Capture the cell that displays the provided text and extract its (X, Y) central coordinate. 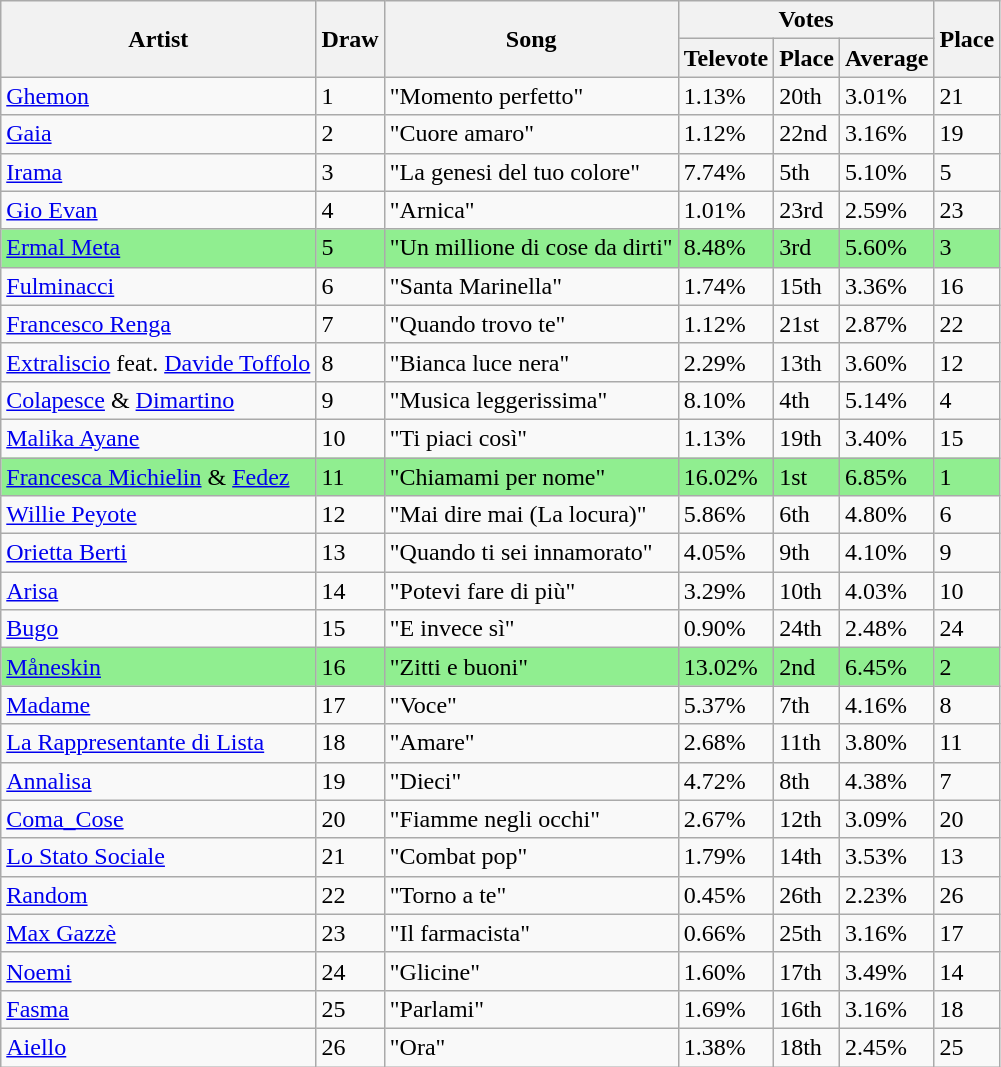
"Voce" (531, 705)
12th (807, 819)
22nd (807, 134)
Song (531, 39)
Annalisa (158, 781)
"Mai dire mai (La locura)" (531, 515)
26th (807, 895)
"Chiamami per nome" (531, 477)
"Un millione di cose da dirti" (531, 248)
"Cuore amaro" (531, 134)
4.38% (886, 781)
2nd (807, 667)
21st (807, 324)
5.14% (886, 400)
5.60% (886, 248)
5th (807, 172)
"Quando trovo te" (531, 324)
6th (807, 515)
Fasma (158, 1009)
3.09% (886, 819)
16th (807, 1009)
8.48% (726, 248)
Malika Ayane (158, 438)
3.29% (726, 591)
Artist (158, 39)
Average (886, 58)
4.80% (886, 515)
18th (807, 1047)
"Dieci" (531, 781)
Noemi (158, 971)
5.37% (726, 705)
Gaia (158, 134)
"Bianca luce nera" (531, 362)
16.02% (726, 477)
1.01% (726, 210)
25th (807, 933)
Arisa (158, 591)
Lo Stato Sociale (158, 857)
1.74% (726, 286)
Aiello (158, 1047)
1st (807, 477)
Måneskin (158, 667)
"Arnica" (531, 210)
Francesca Michielin & Fedez (158, 477)
"Combat pop" (531, 857)
19th (807, 438)
Francesco Renga (158, 324)
0.90% (726, 629)
Madame (158, 705)
"Amare" (531, 743)
3.36% (886, 286)
4.10% (886, 553)
6.85% (886, 477)
9th (807, 553)
"Santa Marinella" (531, 286)
1.69% (726, 1009)
"Fiamme negli occhi" (531, 819)
"Il farmacista" (531, 933)
2.45% (886, 1047)
15th (807, 286)
"Zitti e buoni" (531, 667)
17th (807, 971)
3.49% (886, 971)
3.80% (886, 743)
Ermal Meta (158, 248)
"Quando ti sei innamorato" (531, 553)
2.59% (886, 210)
3.60% (886, 362)
3.01% (886, 96)
5.10% (886, 172)
"Ti piaci così" (531, 438)
"Momento perfetto" (531, 96)
"Glicine" (531, 971)
7th (807, 705)
3rd (807, 248)
1.79% (726, 857)
Bugo (158, 629)
2.67% (726, 819)
"Potevi fare di più" (531, 591)
Coma_Cose (158, 819)
"La genesi del tuo colore" (531, 172)
14th (807, 857)
13.02% (726, 667)
11th (807, 743)
"Musica leggerissima" (531, 400)
Orietta Berti (158, 553)
2.29% (726, 362)
5.86% (726, 515)
Random (158, 895)
Televote (726, 58)
"Ora" (531, 1047)
1.60% (726, 971)
Extraliscio feat. Davide Toffolo (158, 362)
24th (807, 629)
2.68% (726, 743)
2.48% (886, 629)
Willie Peyote (158, 515)
Votes (806, 20)
8th (807, 781)
Irama (158, 172)
0.66% (726, 933)
2.87% (886, 324)
6.45% (886, 667)
4.03% (886, 591)
1.38% (726, 1047)
8.10% (726, 400)
Gio Evan (158, 210)
4.16% (886, 705)
4.72% (726, 781)
Colapesce & Dimartino (158, 400)
4th (807, 400)
3.53% (886, 857)
4.05% (726, 553)
20th (807, 96)
2.23% (886, 895)
"Torno a te" (531, 895)
3.40% (886, 438)
Draw (350, 39)
10th (807, 591)
La Rappresentante di Lista (158, 743)
"Parlami" (531, 1009)
Max Gazzè (158, 933)
Ghemon (158, 96)
0.45% (726, 895)
Fulminacci (158, 286)
13th (807, 362)
7.74% (726, 172)
"E invece sì" (531, 629)
23rd (807, 210)
